Provide the [x, y] coordinate of the cell's center where the given text is located.  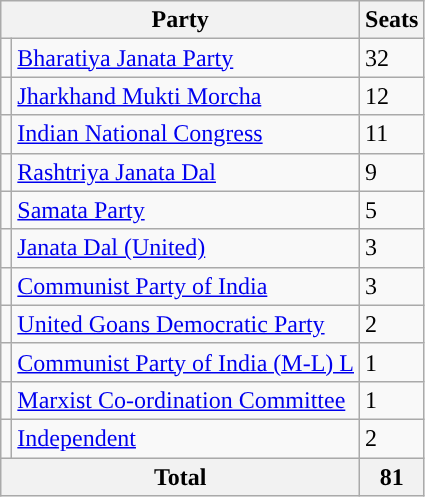
Samata Party [186, 210]
Bharatiya Janata Party [186, 58]
Independent [186, 438]
Party [180, 20]
12 [392, 96]
Communist Party of India [186, 286]
Indian National Congress [186, 134]
32 [392, 58]
5 [392, 210]
United Goans Democratic Party [186, 324]
Janata Dal (United) [186, 248]
Jharkhand Mukti Morcha [186, 96]
Rashtriya Janata Dal [186, 172]
Communist Party of India (M-L) L [186, 362]
Seats [392, 20]
Total [180, 477]
11 [392, 134]
Marxist Co-ordination Committee [186, 400]
81 [392, 477]
9 [392, 172]
